Determine the [x, y] coordinate at the center of the cell enclosing the given text.  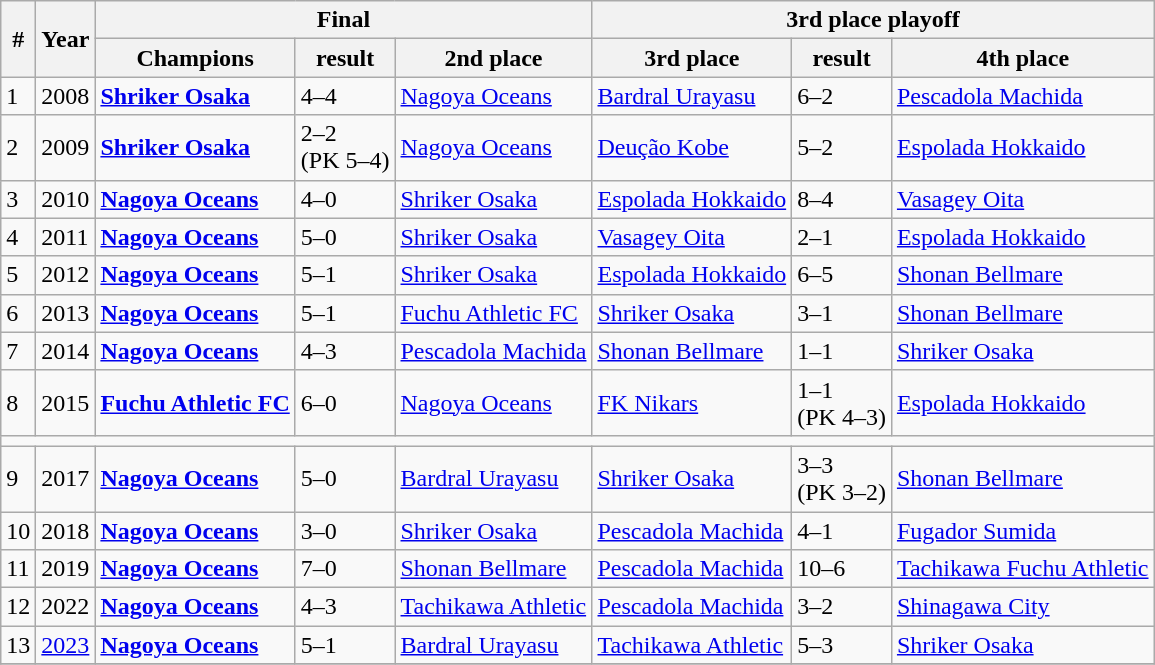
4 [18, 237]
2022 [66, 607]
8–4 [842, 199]
3rd place [692, 58]
1 [18, 96]
2015 [66, 402]
2017 [66, 478]
2018 [66, 531]
Champions [195, 58]
2010 [66, 199]
7 [18, 351]
8 [18, 402]
2–2(PK 5–4) [345, 148]
# [18, 39]
2 [18, 148]
Tachikawa Fuchu Athletic [1022, 569]
2023 [66, 645]
3–1 [842, 313]
4–1 [842, 531]
6–5 [842, 275]
2019 [66, 569]
2009 [66, 148]
6 [18, 313]
11 [18, 569]
1–1 [842, 351]
Fugador Sumida [1022, 531]
4–0 [345, 199]
13 [18, 645]
FK Nikars [692, 402]
1–1(PK 4–3) [842, 402]
2011 [66, 237]
3–2 [842, 607]
6–0 [345, 402]
Deução Kobe [692, 148]
2013 [66, 313]
2008 [66, 96]
3–0 [345, 531]
6–2 [842, 96]
4th place [1022, 58]
5–3 [842, 645]
3–3(PK 3–2) [842, 478]
2014 [66, 351]
5–2 [842, 148]
Final [344, 20]
7–0 [345, 569]
10 [18, 531]
2012 [66, 275]
3rd place playoff [873, 20]
2nd place [494, 58]
10–6 [842, 569]
12 [18, 607]
5 [18, 275]
3 [18, 199]
9 [18, 478]
Year [66, 39]
2–1 [842, 237]
Shinagawa City [1022, 607]
4–4 [345, 96]
